Identify which cell holds the provided text, then report its [X, Y] central coordinate. 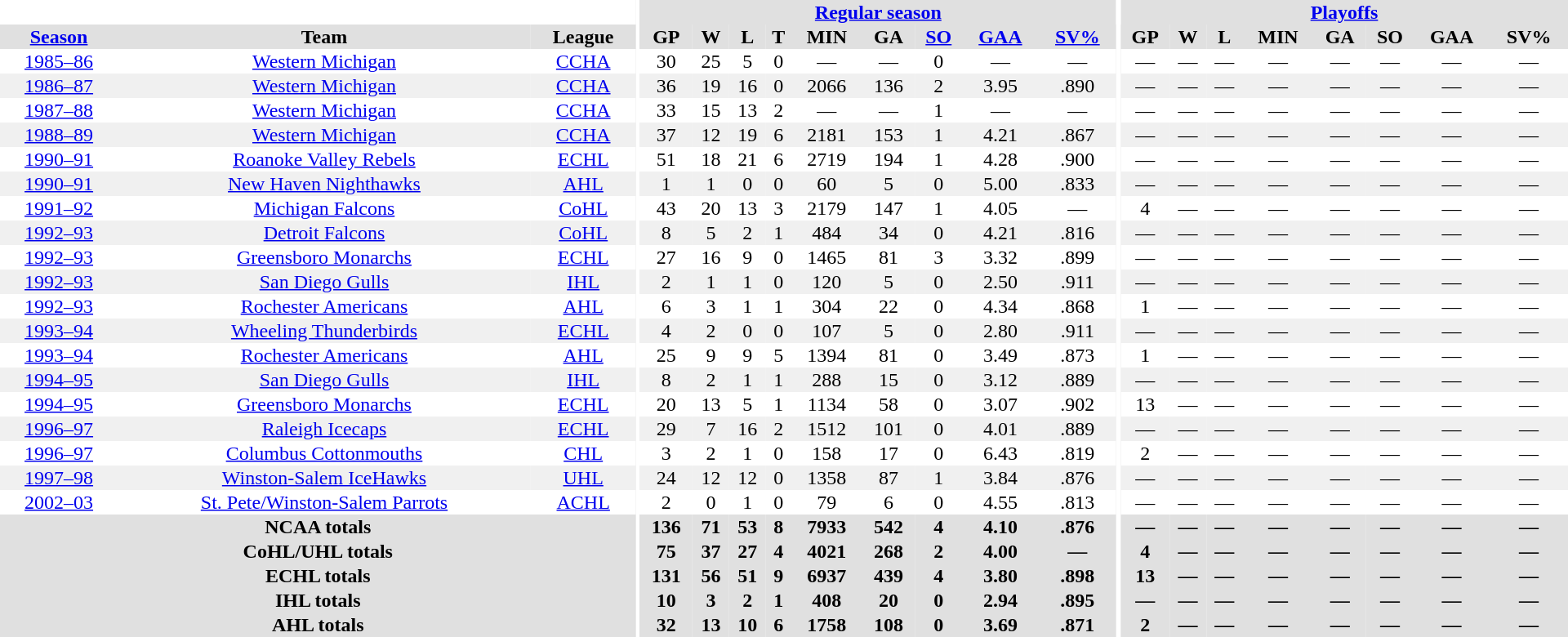
1358 [826, 478]
Regular season [878, 12]
107 [826, 331]
AHL totals [318, 625]
53 [748, 527]
2719 [826, 159]
Season [59, 37]
.867 [1078, 135]
Roanoke Valley Rebels [324, 159]
1988–89 [59, 135]
43 [666, 208]
4.55 [1000, 502]
29 [666, 429]
4.01 [1000, 429]
NCAA totals [318, 527]
79 [826, 502]
408 [826, 600]
194 [889, 159]
58 [889, 404]
1758 [826, 625]
1991–92 [59, 208]
.868 [1078, 306]
CHL [583, 453]
UHL [583, 478]
1987–88 [59, 110]
2.50 [1000, 282]
7933 [826, 527]
3.32 [1000, 257]
Team [324, 37]
.833 [1078, 184]
.890 [1078, 86]
87 [889, 478]
St. Pete/Winston-Salem Parrots [324, 502]
120 [826, 282]
147 [889, 208]
3.69 [1000, 625]
.813 [1078, 502]
2179 [826, 208]
2.80 [1000, 331]
484 [826, 233]
36 [666, 86]
56 [710, 576]
60 [826, 184]
22 [889, 306]
4.00 [1000, 551]
Playoffs [1344, 12]
2.94 [1000, 600]
Columbus Cottonmouths [324, 453]
3.84 [1000, 478]
.816 [1078, 233]
131 [666, 576]
1997–98 [59, 478]
CoHL/UHL totals [318, 551]
Wheeling Thunderbirds [324, 331]
2066 [826, 86]
1134 [826, 404]
542 [889, 527]
.873 [1078, 355]
101 [889, 429]
Michigan Falcons [324, 208]
17 [889, 453]
1465 [826, 257]
.900 [1078, 159]
33 [666, 110]
18 [710, 159]
ECHL totals [318, 576]
32 [666, 625]
T [779, 37]
75 [666, 551]
153 [889, 135]
6937 [826, 576]
108 [889, 625]
24 [666, 478]
3.49 [1000, 355]
League [583, 37]
.899 [1078, 257]
21 [748, 159]
304 [826, 306]
Winston-Salem IceHawks [324, 478]
1512 [826, 429]
IHL totals [318, 600]
4.05 [1000, 208]
439 [889, 576]
30 [666, 61]
3.07 [1000, 404]
ACHL [583, 502]
1985–86 [59, 61]
268 [889, 551]
4.28 [1000, 159]
34 [889, 233]
7 [710, 429]
Raleigh Icecaps [324, 429]
Detroit Falcons [324, 233]
.819 [1078, 453]
3.12 [1000, 380]
288 [826, 380]
6.43 [1000, 453]
2002–03 [59, 502]
3.95 [1000, 86]
.898 [1078, 576]
3.80 [1000, 576]
.871 [1078, 625]
.895 [1078, 600]
1394 [826, 355]
1986–87 [59, 86]
4021 [826, 551]
158 [826, 453]
71 [710, 527]
New Haven Nighthawks [324, 184]
4.34 [1000, 306]
.902 [1078, 404]
4.10 [1000, 527]
2181 [826, 135]
5.00 [1000, 184]
